Extract the [X, Y] coordinate from the center of the cell holding the provided text.  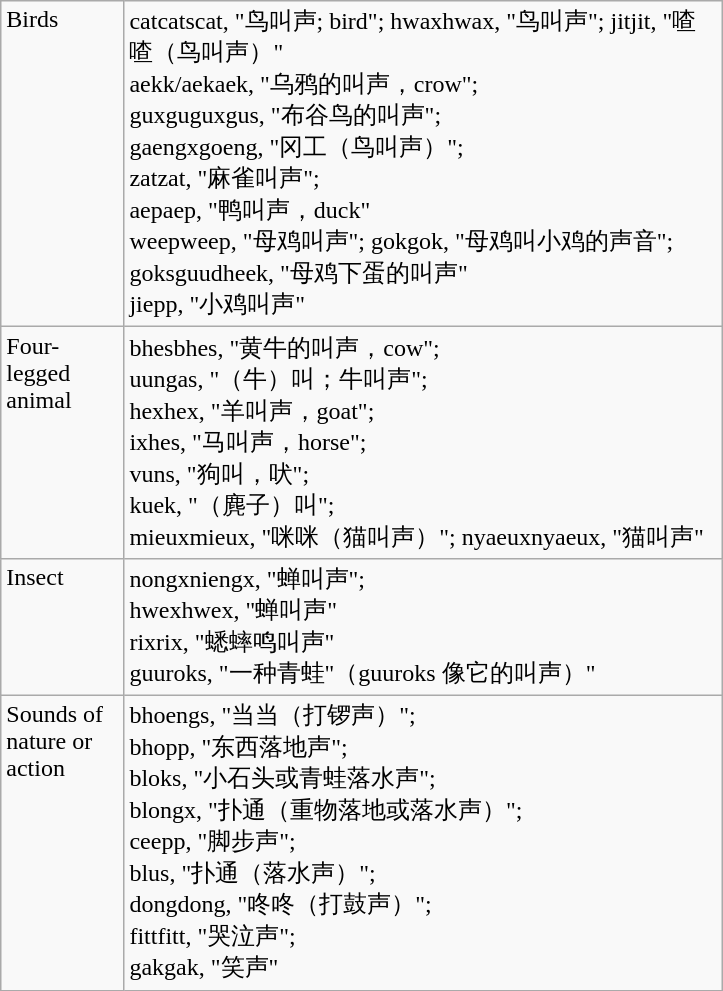
nongxniengx, "蝉叫声";hwexhwex, "蝉叫声"rixrix, "蟋蟀鸣叫声"guuroks, "一种青蛙"（guuroks 像它的叫声）" [423, 626]
Four-legged animal [62, 443]
Sounds of nature or action [62, 842]
bhesbhes, "黄牛的叫声，cow";uungas, "（牛）叫；牛叫声";hexhex, "羊叫声，goat";ixhes, "马叫声，horse";vuns, "狗叫，吠";kuek, "（麂子）叫";mieuxmieux, "咪咪（猫叫声）"; nyaeuxnyaeux, "猫叫声" [423, 443]
Birds [62, 164]
Insect [62, 626]
